Return the [x, y] coordinate for the center point of the cell that contains the specified text.  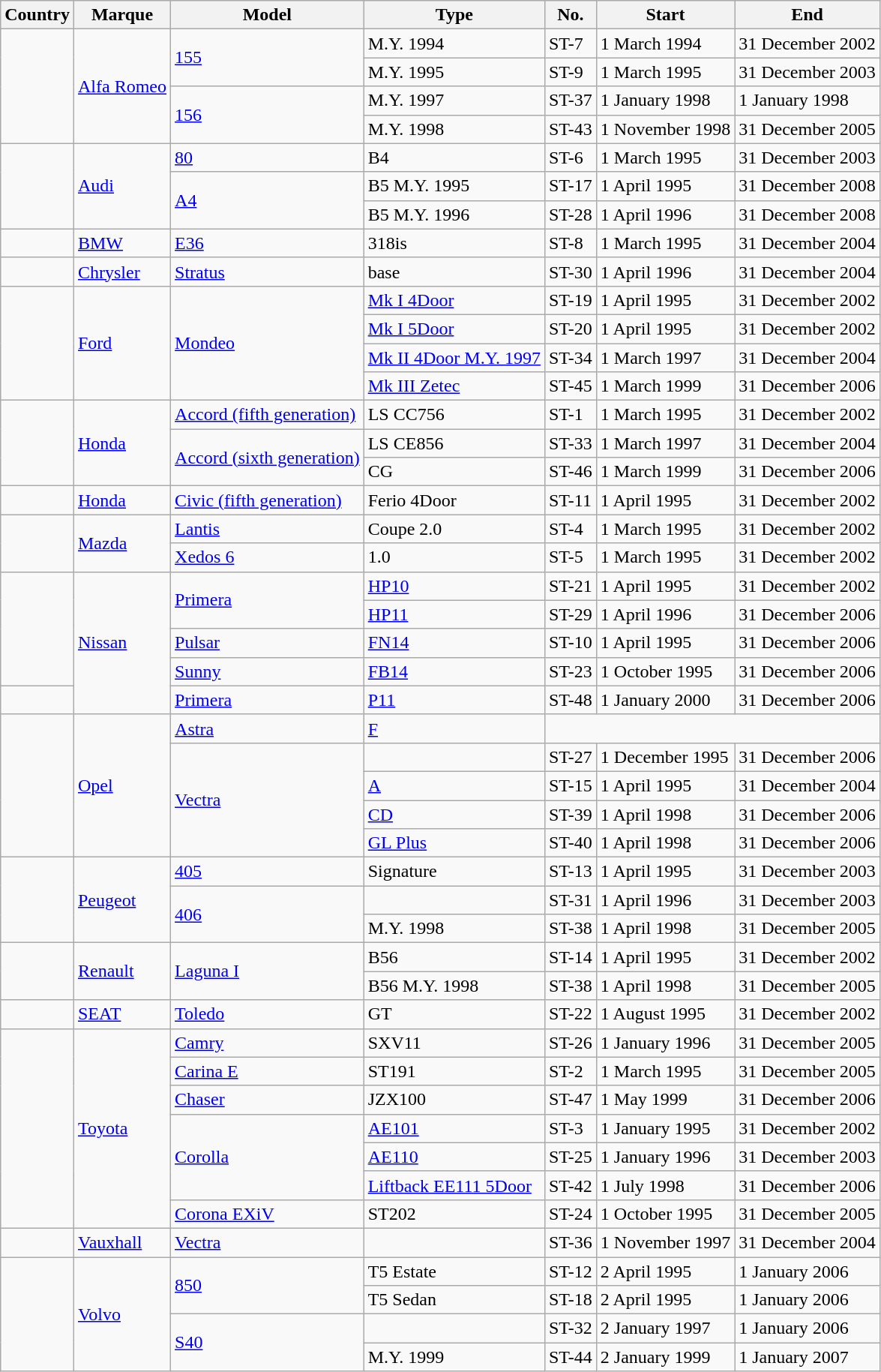
Carina E [268, 1071]
1 January 1995 [665, 1128]
Opel [121, 785]
LS CE856 [454, 443]
T5 Estate [454, 1271]
ST-34 [570, 358]
ST-3 [570, 1128]
2 January 1999 [665, 1357]
Laguna I [268, 971]
Xedos 6 [268, 557]
Sunny [268, 671]
B56 [454, 957]
E36 [268, 243]
ST-36 [570, 1242]
ST-7 [570, 44]
ST-46 [570, 472]
ST-13 [570, 872]
Audi [121, 186]
ST-15 [570, 785]
ST-21 [570, 586]
M.Y. 1999 [454, 1357]
155 [268, 58]
ST-48 [570, 700]
ST-25 [570, 1157]
S40 [268, 1343]
Corolla [268, 1157]
B56 M.Y. 1998 [454, 986]
T5 Sedan [454, 1300]
Astra [268, 728]
Peugeot [121, 900]
Chrysler [121, 272]
Renault [121, 971]
Ferio 4Door [454, 500]
ST-10 [570, 643]
HP10 [454, 586]
Mk I 4Door [454, 300]
GL Plus [454, 843]
80 [268, 158]
Pulsar [268, 643]
ST202 [454, 1214]
ST-2 [570, 1071]
Alfa Romeo [121, 86]
ST-47 [570, 1100]
ST-8 [570, 243]
B4 [454, 158]
1 May 1999 [665, 1100]
Start [665, 15]
ST-17 [570, 186]
M.Y. 1995 [454, 72]
base [454, 272]
End [808, 15]
ST-5 [570, 557]
BMW [121, 243]
ST-26 [570, 1043]
Model [268, 15]
ST-1 [570, 415]
SEAT [121, 1014]
Camry [268, 1043]
ST-31 [570, 900]
Country [37, 15]
ST-27 [570, 757]
Accord (fifth generation) [268, 415]
Ford [121, 343]
ST-42 [570, 1185]
CG [454, 472]
HP11 [454, 614]
Lantis [268, 529]
ST-22 [570, 1014]
Marque [121, 15]
Mk II 4Door M.Y. 1997 [454, 358]
ST-44 [570, 1357]
ST-11 [570, 500]
AE101 [454, 1128]
A [454, 785]
Nissan [121, 643]
A4 [268, 200]
ST-33 [570, 443]
Accord (sixth generation) [268, 458]
ST-20 [570, 329]
1 January 2007 [808, 1357]
CD [454, 814]
318is [454, 243]
Mazda [121, 543]
ST-9 [570, 72]
B5 M.Y. 1995 [454, 186]
1 March 1994 [665, 44]
ST-23 [570, 671]
Mk III Zetec [454, 386]
FN14 [454, 643]
M.Y. 1997 [454, 101]
ST-18 [570, 1300]
1.0 [454, 557]
LS CC756 [454, 415]
Chaser [268, 1100]
1 August 1995 [665, 1014]
ST191 [454, 1071]
Liftback EE111 5Door [454, 1185]
406 [268, 914]
ST-29 [570, 614]
Mk I 5Door [454, 329]
ST-45 [570, 386]
1 November 1998 [665, 129]
JZX100 [454, 1100]
FB14 [454, 671]
ST-19 [570, 300]
850 [268, 1286]
M.Y. 1994 [454, 44]
Stratus [268, 272]
ST-37 [570, 101]
SXV11 [454, 1043]
ST-39 [570, 814]
Toyota [121, 1128]
F [454, 728]
156 [268, 115]
Coupe 2.0 [454, 529]
Mondeo [268, 343]
Corona EXiV [268, 1214]
405 [268, 872]
AE110 [454, 1157]
1 December 1995 [665, 757]
No. [570, 15]
ST-14 [570, 957]
ST-30 [570, 272]
1 July 1998 [665, 1185]
ST-40 [570, 843]
B5 M.Y. 1996 [454, 215]
1 January 2000 [665, 700]
ST-4 [570, 529]
ST-12 [570, 1271]
ST-6 [570, 158]
ST-43 [570, 129]
1 November 1997 [665, 1242]
2 January 1997 [665, 1328]
Type [454, 15]
GT [454, 1014]
Signature [454, 872]
Volvo [121, 1314]
ST-28 [570, 215]
ST-24 [570, 1214]
ST-32 [570, 1328]
Vauxhall [121, 1242]
Civic (fifth generation) [268, 500]
Toledo [268, 1014]
P11 [454, 700]
